Determine the (X, Y) coordinate at the center of the cell enclosing the given text.  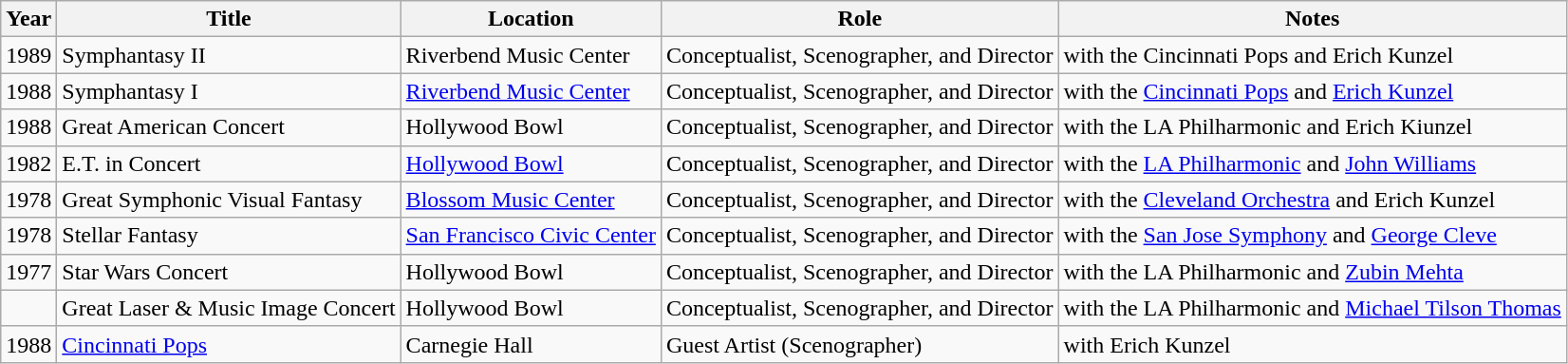
1982 (28, 163)
with the San Jose Symphony and George Cleve (1312, 236)
Great American Concert (229, 127)
Carnegie Hall (531, 344)
Year (28, 19)
with the Cleveland Orchestra and Erich Kunzel (1312, 200)
Guest Artist (Scenographer) (860, 344)
with the LA Philharmonic and John Williams (1312, 163)
Stellar Fantasy (229, 236)
Star Wars Concert (229, 272)
Role (860, 19)
1989 (28, 55)
Great Laser & Music Image Concert (229, 308)
with the LA Philharmonic and Zubin Mehta (1312, 272)
with the LA Philharmonic and Michael Tilson Thomas (1312, 308)
San Francisco Civic Center (531, 236)
Title (229, 19)
Blossom Music Center (531, 200)
Cincinnati Pops (229, 344)
Symphantasy II (229, 55)
Great Symphonic Visual Fantasy (229, 200)
Symphantasy I (229, 91)
with Erich Kunzel (1312, 344)
1977 (28, 272)
Notes (1312, 19)
Location (531, 19)
E.T. in Concert (229, 163)
with the LA Philharmonic and Erich Kiunzel (1312, 127)
